For the text-containing cell, return its midpoint in [x, y] coordinate format. 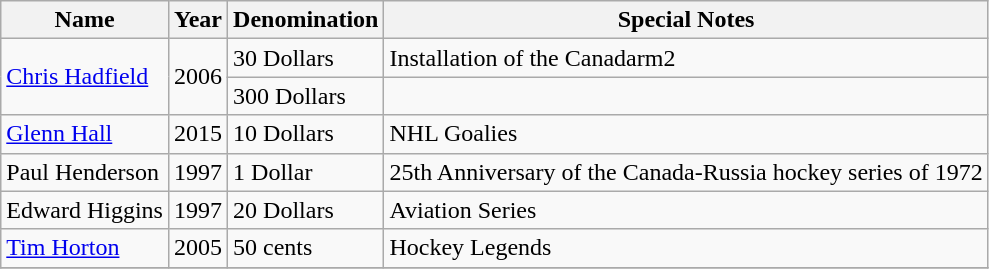
Glenn Hall [85, 134]
10 Dollars [306, 134]
2005 [198, 248]
25th Anniversary of the Canada-Russia hockey series of 1972 [686, 172]
Year [198, 20]
Chris Hadfield [85, 77]
Paul Henderson [85, 172]
Installation of the Canadarm2 [686, 58]
Tim Horton [85, 248]
Name [85, 20]
NHL Goalies [686, 134]
Denomination [306, 20]
2015 [198, 134]
Edward Higgins [85, 210]
50 cents [306, 248]
Hockey Legends [686, 248]
Special Notes [686, 20]
30 Dollars [306, 58]
1 Dollar [306, 172]
300 Dollars [306, 96]
2006 [198, 77]
Aviation Series [686, 210]
20 Dollars [306, 210]
